Detect which cell encompasses the target text, then output its [X, Y] center coordinate. 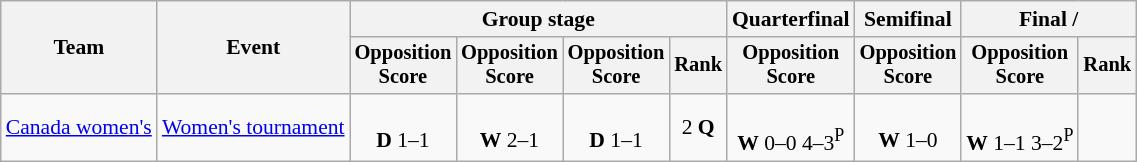
Quarterfinal [791, 19]
2 Q [698, 128]
Group stage [538, 19]
Team [79, 48]
Semifinal [908, 19]
W 1–0 [908, 128]
W 2–1 [510, 128]
Final / [1048, 19]
Event [254, 48]
W 1–1 3–2P [1020, 128]
W 0–0 4–3P [791, 128]
Women's tournament [254, 128]
Canada women's [79, 128]
